Scan for the cell matching the given text and deliver its (X, Y) coordinate at center. 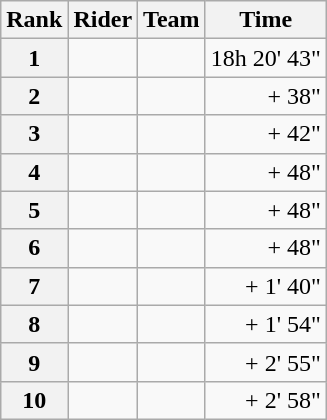
6 (34, 248)
+ 1' 40" (266, 286)
+ 1' 54" (266, 324)
7 (34, 286)
4 (34, 172)
18h 20' 43" (266, 58)
8 (34, 324)
5 (34, 210)
Rank (34, 20)
+ 2' 58" (266, 400)
9 (34, 362)
10 (34, 400)
+ 2' 55" (266, 362)
+ 42" (266, 134)
2 (34, 96)
1 (34, 58)
3 (34, 134)
Team (172, 20)
Rider (103, 20)
+ 38" (266, 96)
Time (266, 20)
